For the text-containing cell, return its midpoint in (x, y) coordinate format. 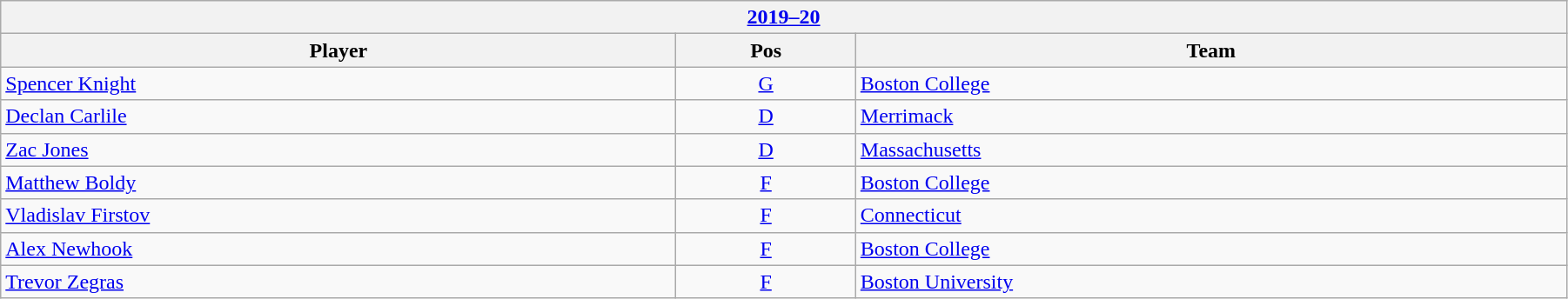
G (766, 83)
Matthew Boldy (338, 183)
Vladislav Firstov (338, 216)
Pos (766, 50)
Team (1211, 50)
Player (338, 50)
Connecticut (1211, 216)
Trevor Zegras (338, 282)
Merrimack (1211, 116)
Boston University (1211, 282)
Massachusetts (1211, 149)
2019–20 (784, 17)
Zac Jones (338, 149)
Alex Newhook (338, 249)
Declan Carlile (338, 116)
Spencer Knight (338, 83)
